Extract the [x, y] coordinate from the center of the cell holding the provided text.  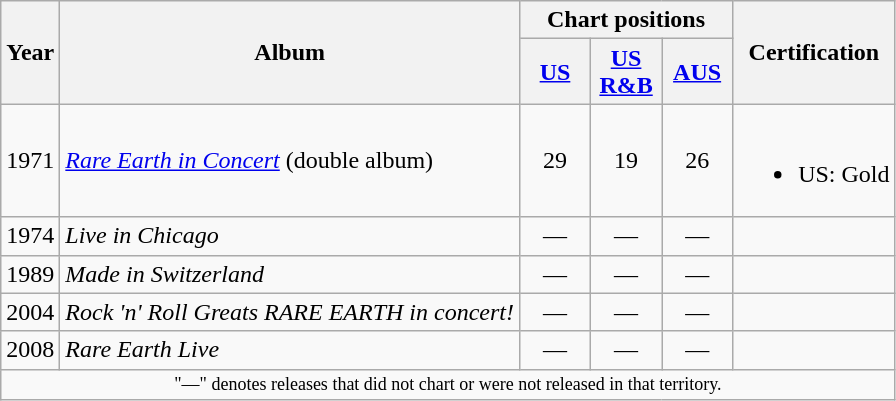
Rare Earth in Concert (double album) [290, 160]
1971 [30, 160]
29 [554, 160]
US: Gold [814, 160]
2008 [30, 350]
Live in Chicago [290, 236]
Album [290, 52]
Rare Earth Live [290, 350]
1974 [30, 236]
Made in Switzerland [290, 274]
US R&B [626, 72]
1989 [30, 274]
"—" denotes releases that did not chart or were not released in that territory. [448, 384]
19 [626, 160]
2004 [30, 312]
AUS [698, 72]
Year [30, 52]
US [554, 72]
Certification [814, 52]
26 [698, 160]
Rock 'n' Roll Greats RARE EARTH in concert! [290, 312]
Chart positions [626, 20]
